Capture the cell that displays the provided text and extract its [X, Y] central coordinate. 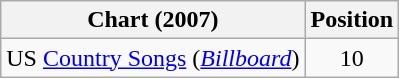
Chart (2007) [153, 20]
10 [352, 58]
US Country Songs (Billboard) [153, 58]
Position [352, 20]
